For the text-containing cell, return its midpoint in (X, Y) coordinate format. 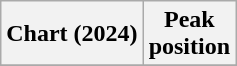
Chart (2024) (72, 34)
Peakposition (189, 34)
